Return (X, Y) of the center of cell containing provided text 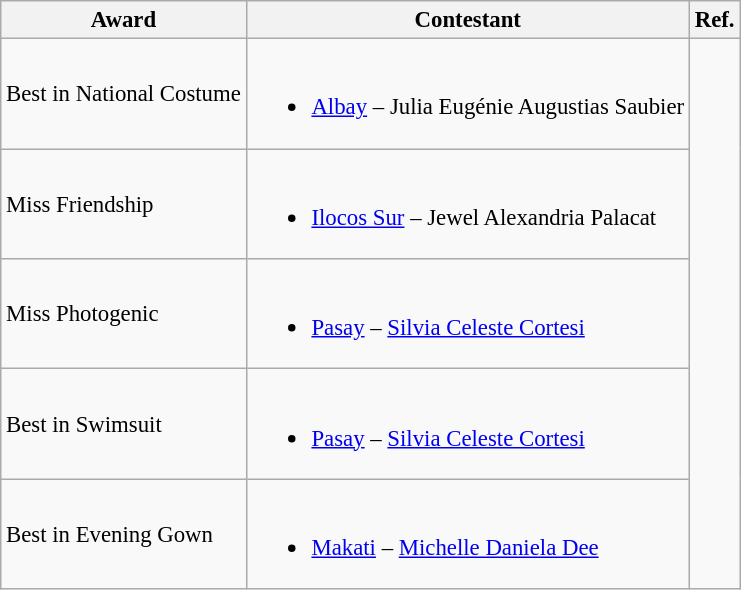
Award (124, 20)
Albay – Julia Eugénie Augustias Saubier (468, 94)
Best in National Costume (124, 94)
Best in Swimsuit (124, 424)
Ilocos Sur – Jewel Alexandria Palacat (468, 204)
Contestant (468, 20)
Ref. (714, 20)
Miss Friendship (124, 204)
Best in Evening Gown (124, 534)
Miss Photogenic (124, 314)
Makati – Michelle Daniela Dee (468, 534)
